Provide the [x, y] coordinate of the cell's center where the given text is located.  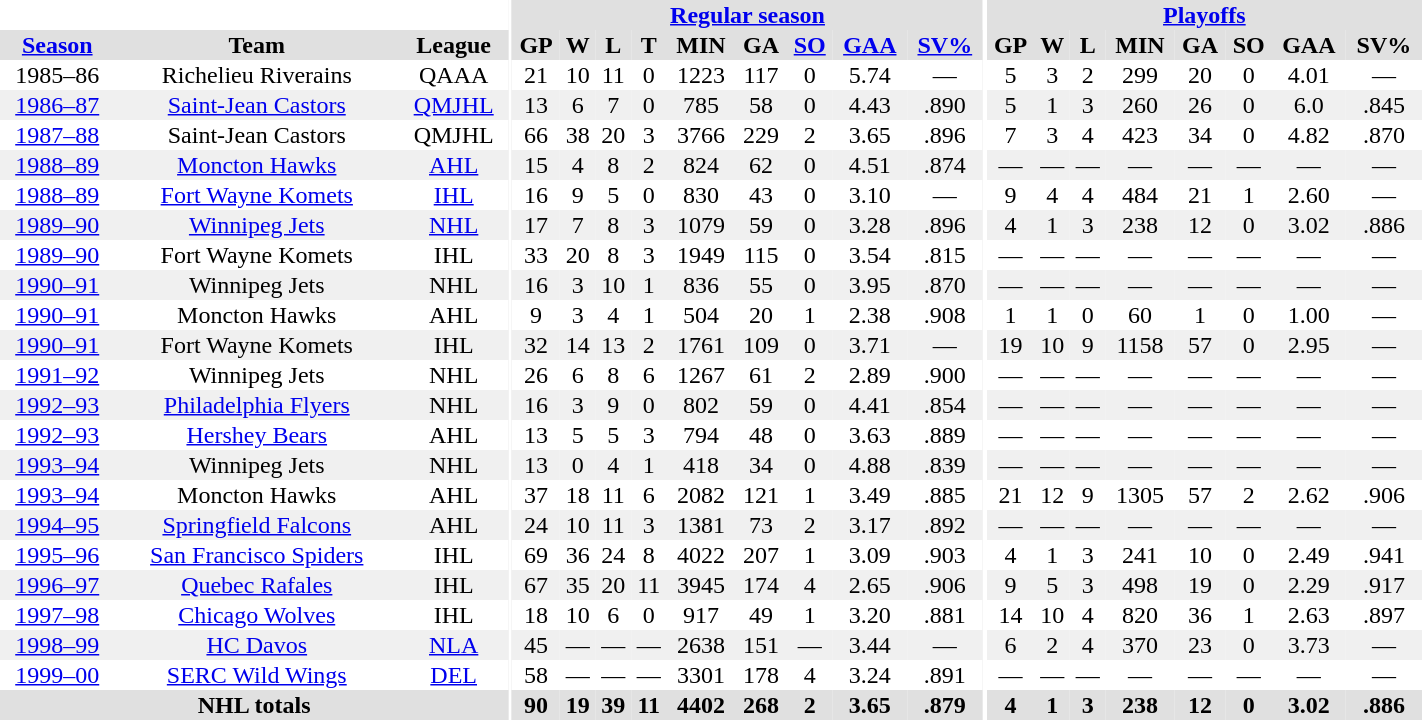
3.44 [870, 645]
2.63 [1309, 615]
60 [1140, 315]
49 [760, 615]
2.62 [1309, 495]
45 [536, 645]
.885 [945, 495]
.917 [1384, 585]
423 [1140, 135]
2.29 [1309, 585]
43 [760, 195]
3.20 [870, 615]
2.60 [1309, 195]
San Francisco Spiders [256, 555]
61 [760, 375]
299 [1140, 75]
229 [760, 135]
3.71 [870, 345]
117 [760, 75]
1305 [1140, 495]
3.95 [870, 285]
3.10 [870, 195]
115 [760, 255]
.881 [945, 615]
1.00 [1309, 315]
484 [1140, 195]
1986–87 [57, 105]
1223 [702, 75]
.874 [945, 165]
39 [614, 705]
3.63 [870, 435]
3.17 [870, 525]
3.49 [870, 495]
3.54 [870, 255]
121 [760, 495]
836 [702, 285]
15 [536, 165]
4.41 [870, 405]
38 [578, 135]
League [454, 45]
3945 [702, 585]
2.38 [870, 315]
Springfield Falcons [256, 525]
1996–97 [57, 585]
.815 [945, 255]
1987–88 [57, 135]
4.88 [870, 465]
.900 [945, 375]
260 [1140, 105]
1999–00 [57, 675]
33 [536, 255]
.908 [945, 315]
2.65 [870, 585]
1761 [702, 345]
2.95 [1309, 345]
66 [536, 135]
3.09 [870, 555]
HC Davos [256, 645]
48 [760, 435]
794 [702, 435]
824 [702, 165]
109 [760, 345]
3.73 [1309, 645]
55 [760, 285]
174 [760, 585]
6.0 [1309, 105]
.879 [945, 705]
Philadelphia Flyers [256, 405]
1949 [702, 255]
Season [57, 45]
.854 [945, 405]
90 [536, 705]
17 [536, 225]
3.28 [870, 225]
2.89 [870, 375]
241 [1140, 555]
Quebec Rafales [256, 585]
32 [536, 345]
3.24 [870, 675]
1994–95 [57, 525]
1267 [702, 375]
504 [702, 315]
1985–86 [57, 75]
207 [760, 555]
.839 [945, 465]
785 [702, 105]
268 [760, 705]
1998–99 [57, 645]
5.74 [870, 75]
1381 [702, 525]
1997–98 [57, 615]
Richelieu Riverains [256, 75]
.892 [945, 525]
73 [760, 525]
.845 [1384, 105]
4.43 [870, 105]
.890 [945, 105]
418 [702, 465]
NHL totals [254, 705]
3766 [702, 135]
.897 [1384, 615]
2638 [702, 645]
370 [1140, 645]
4.51 [870, 165]
3301 [702, 675]
1991–92 [57, 375]
Chicago Wolves [256, 615]
4.82 [1309, 135]
Playoffs [1204, 15]
69 [536, 555]
T [649, 45]
SERC Wild Wings [256, 675]
Hershey Bears [256, 435]
917 [702, 615]
4.01 [1309, 75]
498 [1140, 585]
.903 [945, 555]
QAAA [454, 75]
Team [256, 45]
67 [536, 585]
DEL [454, 675]
4022 [702, 555]
1079 [702, 225]
1158 [1140, 345]
Regular season [748, 15]
.889 [945, 435]
NLA [454, 645]
4402 [702, 705]
.941 [1384, 555]
62 [760, 165]
2082 [702, 495]
830 [702, 195]
178 [760, 675]
802 [702, 405]
.891 [945, 675]
151 [760, 645]
37 [536, 495]
2.49 [1309, 555]
23 [1200, 645]
1995–96 [57, 555]
820 [1140, 615]
35 [578, 585]
